Pinpoint the cell where the given text exists, returning its [X, Y] midpoint coordinate. 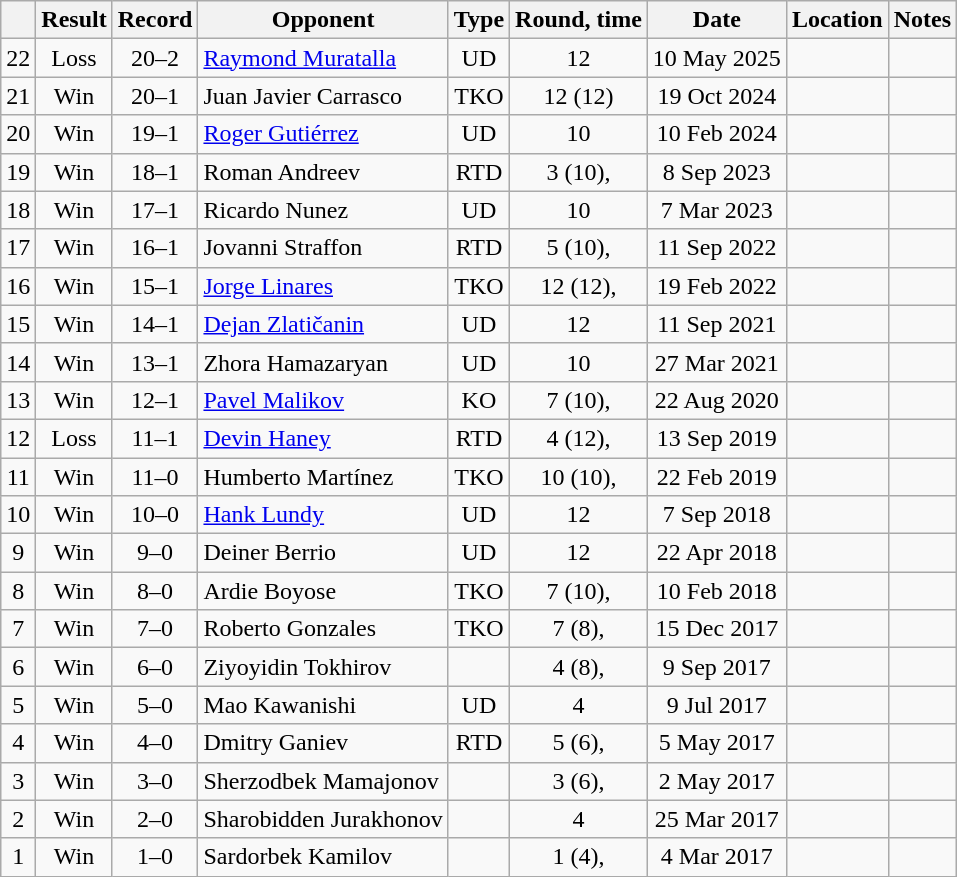
7 (8), [579, 629]
KO [478, 400]
Result [74, 20]
Roger Gutiérrez [323, 134]
9 Jul 2017 [716, 705]
12–1 [155, 400]
Jovanni Straffon [323, 248]
12 (12), [579, 286]
Jorge Linares [323, 286]
19 Feb 2022 [716, 286]
Sherzodbek Mamajonov [323, 781]
10 May 2025 [716, 58]
Notes [922, 20]
Dmitry Ganiev [323, 743]
Pavel Malikov [323, 400]
Date [716, 20]
11–0 [155, 477]
Deiner Berrio [323, 553]
8 [18, 591]
20–1 [155, 96]
17 [18, 248]
5 (10), [579, 248]
10 Feb 2024 [716, 134]
14 [18, 362]
15–1 [155, 286]
Record [155, 20]
15 [18, 324]
22 Aug 2020 [716, 400]
Roberto Gonzales [323, 629]
Raymond Muratalla [323, 58]
22 Feb 2019 [716, 477]
Juan Javier Carrasco [323, 96]
Type [478, 20]
19 Oct 2024 [716, 96]
Devin Haney [323, 438]
20–2 [155, 58]
1 [18, 857]
5 (6), [579, 743]
6 [18, 667]
Round, time [579, 20]
8 Sep 2023 [716, 172]
7–0 [155, 629]
Mao Kawanishi [323, 705]
5 [18, 705]
13 [18, 400]
14–1 [155, 324]
11 Sep 2021 [716, 324]
22 [18, 58]
6–0 [155, 667]
18 [18, 210]
7 Sep 2018 [716, 515]
12 (12) [579, 96]
15 Dec 2017 [716, 629]
2–0 [155, 819]
Ziyoyidin Tokhirov [323, 667]
3–0 [155, 781]
2 [18, 819]
4–0 [155, 743]
7 [18, 629]
1 (4), [579, 857]
13–1 [155, 362]
Sharobidden Jurakhonov [323, 819]
4 (12), [579, 438]
Ardie Boyose [323, 591]
27 Mar 2021 [716, 362]
10 Feb 2018 [716, 591]
10 (10), [579, 477]
4 (8), [579, 667]
16 [18, 286]
Zhora Hamazaryan [323, 362]
Opponent [323, 20]
11 [18, 477]
3 (10), [579, 172]
7 Mar 2023 [716, 210]
Ricardo Nunez [323, 210]
10–0 [155, 515]
22 Apr 2018 [716, 553]
17–1 [155, 210]
13 Sep 2019 [716, 438]
25 Mar 2017 [716, 819]
Sardorbek Kamilov [323, 857]
4 Mar 2017 [716, 857]
11 Sep 2022 [716, 248]
19 [18, 172]
3 (6), [579, 781]
18–1 [155, 172]
16–1 [155, 248]
9–0 [155, 553]
20 [18, 134]
3 [18, 781]
Humberto Martínez [323, 477]
21 [18, 96]
5–0 [155, 705]
1–0 [155, 857]
9 [18, 553]
Location [837, 20]
2 May 2017 [716, 781]
9 Sep 2017 [716, 667]
5 May 2017 [716, 743]
8–0 [155, 591]
11–1 [155, 438]
Dejan Zlatičanin [323, 324]
19–1 [155, 134]
Hank Lundy [323, 515]
Roman Andreev [323, 172]
